Extract the (x, y) coordinate from the center of the cell holding the provided text.  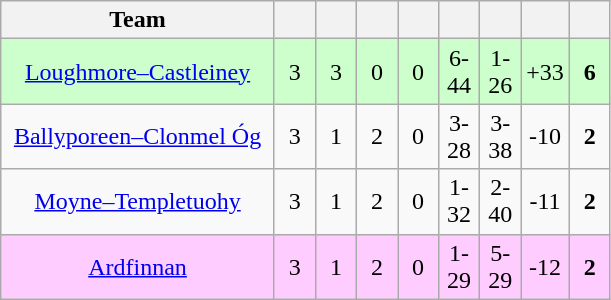
+33 (546, 72)
Moyne–Templetuohy (138, 202)
3-28 (460, 136)
Loughmore–Castleiney (138, 72)
-10 (546, 136)
6-44 (460, 72)
3-38 (500, 136)
Ballyporeen–Clonmel Óg (138, 136)
1-29 (460, 266)
5-29 (500, 266)
-12 (546, 266)
Ardfinnan (138, 266)
2-40 (500, 202)
6 (590, 72)
1-32 (460, 202)
-11 (546, 202)
Team (138, 20)
1-26 (500, 72)
